Scan for the cell matching the given text and deliver its [X, Y] coordinate at center. 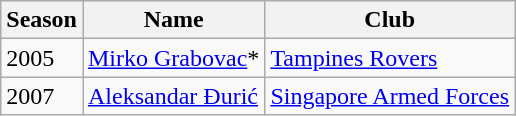
Mirko Grabovac* [173, 58]
2007 [42, 96]
Aleksandar Đurić [173, 96]
Tampines Rovers [390, 58]
Club [390, 20]
Name [173, 20]
Season [42, 20]
Singapore Armed Forces [390, 96]
2005 [42, 58]
